Provide the (x, y) coordinate of the cell's center where the given text is located.  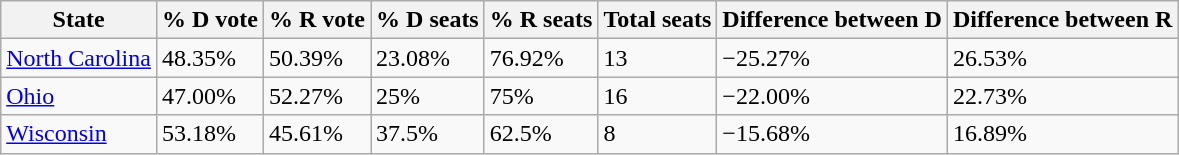
8 (658, 134)
76.92% (541, 58)
45.61% (316, 134)
State (79, 20)
23.08% (428, 58)
16 (658, 96)
22.73% (1062, 96)
75% (541, 96)
53.18% (210, 134)
North Carolina (79, 58)
25% (428, 96)
Wisconsin (79, 134)
13 (658, 58)
−25.27% (832, 58)
62.5% (541, 134)
50.39% (316, 58)
% D seats (428, 20)
% R vote (316, 20)
16.89% (1062, 134)
37.5% (428, 134)
% D vote (210, 20)
Difference between D (832, 20)
48.35% (210, 58)
−22.00% (832, 96)
Total seats (658, 20)
26.53% (1062, 58)
Ohio (79, 96)
−15.68% (832, 134)
47.00% (210, 96)
% R seats (541, 20)
52.27% (316, 96)
Difference between R (1062, 20)
